Identify which cell holds the provided text, then report its (x, y) central coordinate. 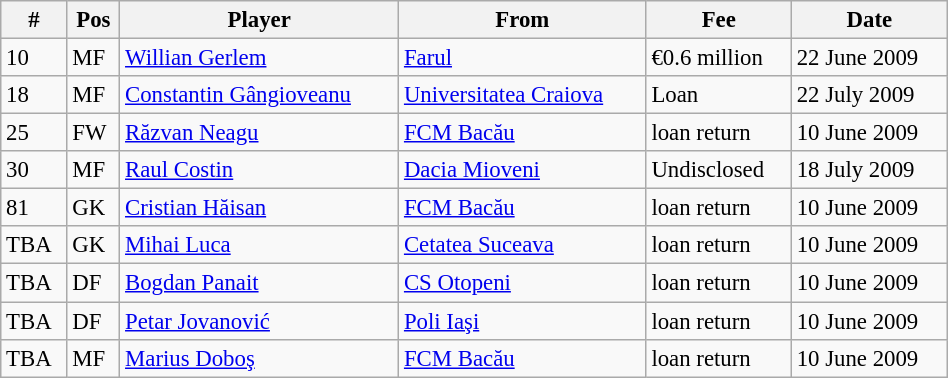
Cristian Hăisan (260, 208)
Răzvan Neagu (260, 133)
Marius Doboş (260, 358)
Poli Iaşi (522, 321)
25 (34, 133)
Date (869, 20)
Cetatea Suceava (522, 245)
Petar Jovanović (260, 321)
Farul (522, 58)
Player (260, 20)
Bogdan Panait (260, 283)
Pos (94, 20)
FW (94, 133)
10 (34, 58)
Willian Gerlem (260, 58)
Raul Costin (260, 170)
22 July 2009 (869, 95)
From (522, 20)
Loan (718, 95)
18 July 2009 (869, 170)
81 (34, 208)
Fee (718, 20)
30 (34, 170)
€0.6 million (718, 58)
Undisclosed (718, 170)
Dacia Mioveni (522, 170)
CS Otopeni (522, 283)
Mihai Luca (260, 245)
Universitatea Craiova (522, 95)
18 (34, 95)
22 June 2009 (869, 58)
# (34, 20)
Constantin Gângioveanu (260, 95)
